Search for the cell housing the specified text and yield its [X, Y] center coordinate. 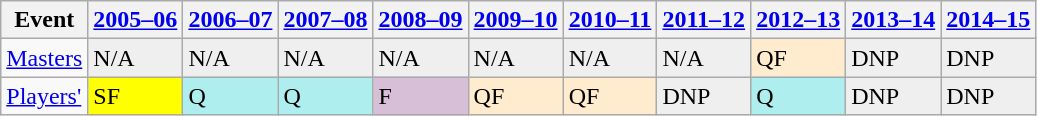
2006–07 [230, 20]
2011–12 [704, 20]
2013–14 [894, 20]
Event [44, 20]
2009–10 [516, 20]
Masters [44, 58]
F [420, 96]
2014–15 [988, 20]
2012–13 [798, 20]
2007–08 [326, 20]
Players' [44, 96]
2008–09 [420, 20]
SF [136, 96]
2005–06 [136, 20]
2010–11 [610, 20]
